Capture the cell that displays the provided text and extract its [x, y] central coordinate. 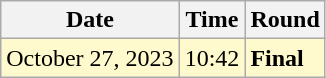
Time [212, 20]
Round [285, 20]
Final [285, 58]
Date [90, 20]
October 27, 2023 [90, 58]
10:42 [212, 58]
